Find where the given text appears and provide that cell's center as [x, y] coordinate. 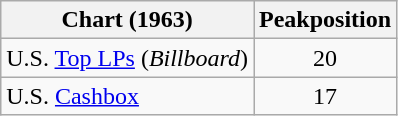
Peakposition [326, 20]
U.S. Cashbox [128, 96]
U.S. Top LPs (Billboard) [128, 58]
20 [326, 58]
17 [326, 96]
Chart (1963) [128, 20]
